Identify which cell holds the provided text, then report its (X, Y) central coordinate. 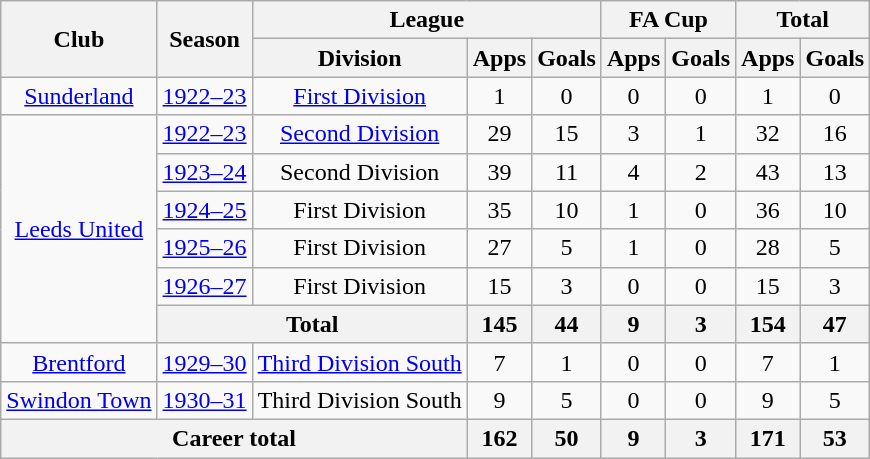
Leeds United (79, 229)
1929–30 (204, 362)
39 (499, 172)
Sunderland (79, 96)
1930–31 (204, 400)
1923–24 (204, 172)
Season (204, 39)
16 (835, 134)
162 (499, 438)
Division (360, 58)
Club (79, 39)
11 (567, 172)
154 (768, 324)
Career total (234, 438)
44 (567, 324)
145 (499, 324)
1924–25 (204, 210)
13 (835, 172)
43 (768, 172)
32 (768, 134)
FA Cup (668, 20)
29 (499, 134)
1926–27 (204, 286)
171 (768, 438)
Brentford (79, 362)
50 (567, 438)
28 (768, 248)
League (426, 20)
4 (633, 172)
35 (499, 210)
47 (835, 324)
1925–26 (204, 248)
2 (701, 172)
36 (768, 210)
27 (499, 248)
Swindon Town (79, 400)
53 (835, 438)
